From the cell containing the given text, extract its center point as [x, y] coordinate. 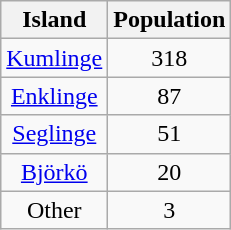
51 [170, 134]
3 [170, 210]
Björkö [54, 172]
20 [170, 172]
Population [170, 20]
87 [170, 96]
Kumlinge [54, 58]
Enklinge [54, 96]
Island [54, 20]
Other [54, 210]
318 [170, 58]
Seglinge [54, 134]
